Return (X, Y) of the center of cell containing provided text 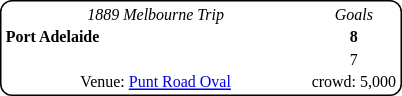
Venue: Punt Road Oval (156, 82)
Port Adelaide (156, 37)
crowd: 5,000 (354, 82)
Goals (354, 14)
1889 Melbourne Trip (156, 14)
8 (354, 37)
7 (354, 60)
